For the text-containing cell, return its midpoint in [x, y] coordinate format. 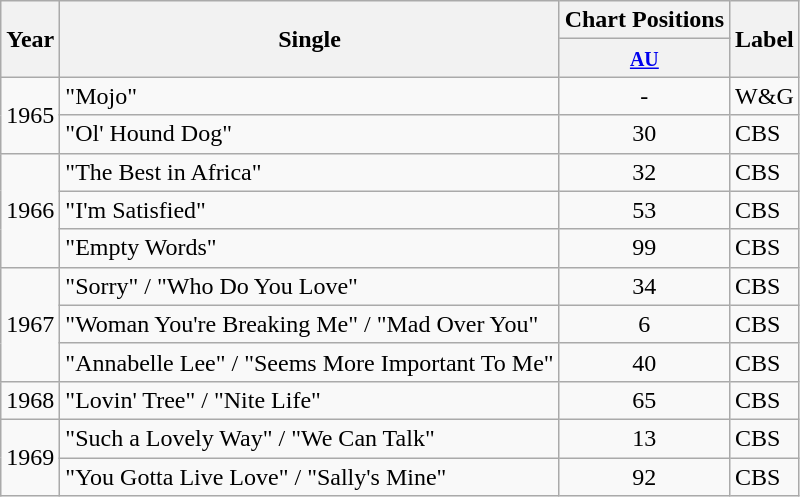
"Such a Lovely Way" / "We Can Talk" [310, 438]
53 [644, 210]
"Ol' Hound Dog" [310, 134]
1968 [30, 400]
40 [644, 362]
W&G [765, 96]
99 [644, 248]
"The Best in Africa" [310, 172]
Label [765, 39]
"Woman You're Breaking Me" / "Mad Over You" [310, 324]
"Annabelle Lee" / "Seems More Important To Me" [310, 362]
"You Gotta Live Love" / "Sally's Mine" [310, 477]
Year [30, 39]
AU [644, 58]
32 [644, 172]
1967 [30, 324]
92 [644, 477]
Chart Positions [644, 20]
13 [644, 438]
"Mojo" [310, 96]
"Sorry" / "Who Do You Love" [310, 286]
"Empty Words" [310, 248]
30 [644, 134]
65 [644, 400]
1969 [30, 457]
Single [310, 39]
1966 [30, 210]
6 [644, 324]
- [644, 96]
34 [644, 286]
1965 [30, 115]
"Lovin' Tree" / "Nite Life" [310, 400]
"I'm Satisfied" [310, 210]
